Identify which cell holds the provided text, then report its [x, y] central coordinate. 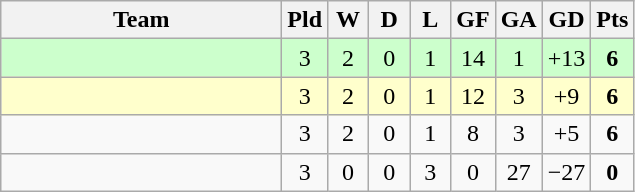
GF [473, 20]
GD [566, 20]
Pld [305, 20]
+5 [566, 134]
−27 [566, 172]
14 [473, 58]
+9 [566, 96]
Pts [612, 20]
GA [518, 20]
8 [473, 134]
Team [142, 20]
D [390, 20]
+13 [566, 58]
12 [473, 96]
27 [518, 172]
L [430, 20]
W [348, 20]
